Extract the [X, Y] coordinate from the center of the cell holding the provided text.  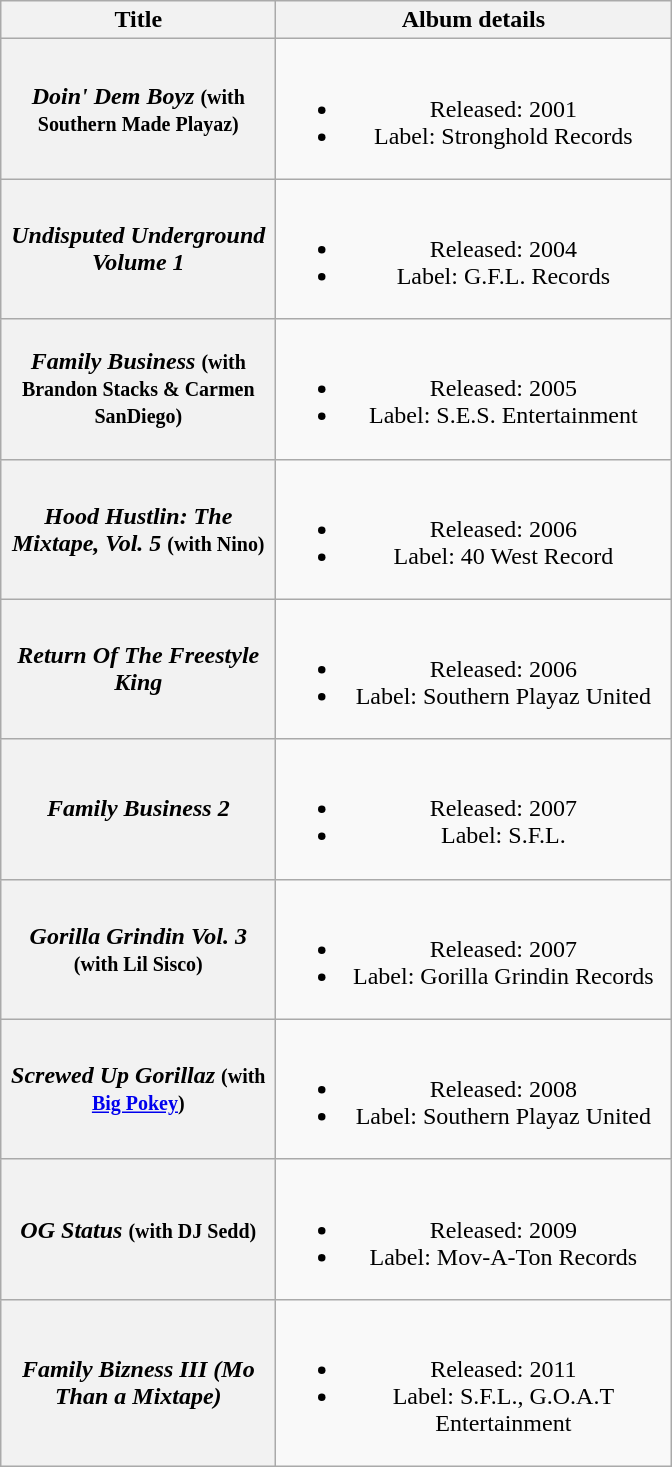
Return Of The Freestyle King [138, 669]
Family Business (with Brandon Stacks & Carmen SanDiego) [138, 389]
Released: 2005Label: S.E.S. Entertainment [474, 389]
OG Status (with DJ Sedd) [138, 1229]
Family Business 2 [138, 809]
Released: 2009Label: Mov-A-Ton Records [474, 1229]
Doin' Dem Boyz (with Southern Made Playaz) [138, 109]
Released: 2006Label: 40 West Record [474, 529]
Released: 2007Label: S.F.L. [474, 809]
Hood Hustlin: The Mixtape, Vol. 5 (with Nino) [138, 529]
Released: 2011Label: S.F.L., G.O.A.T Entertainment [474, 1382]
Released: 2004Label: G.F.L. Records [474, 249]
Family Bizness III (Mo Than a Mixtape) [138, 1382]
Title [138, 20]
Album details [474, 20]
Screwed Up Gorillaz (with Big Pokey) [138, 1089]
Gorilla Grindin Vol. 3 (with Lil Sisco) [138, 949]
Released: 2006Label: Southern Playaz United [474, 669]
Undisputed Underground Volume 1 [138, 249]
Released: 2001Label: Stronghold Records [474, 109]
Released: 2007Label: Gorilla Grindin Records [474, 949]
Released: 2008Label: Southern Playaz United [474, 1089]
